Capture the cell that displays the provided text and extract its (x, y) central coordinate. 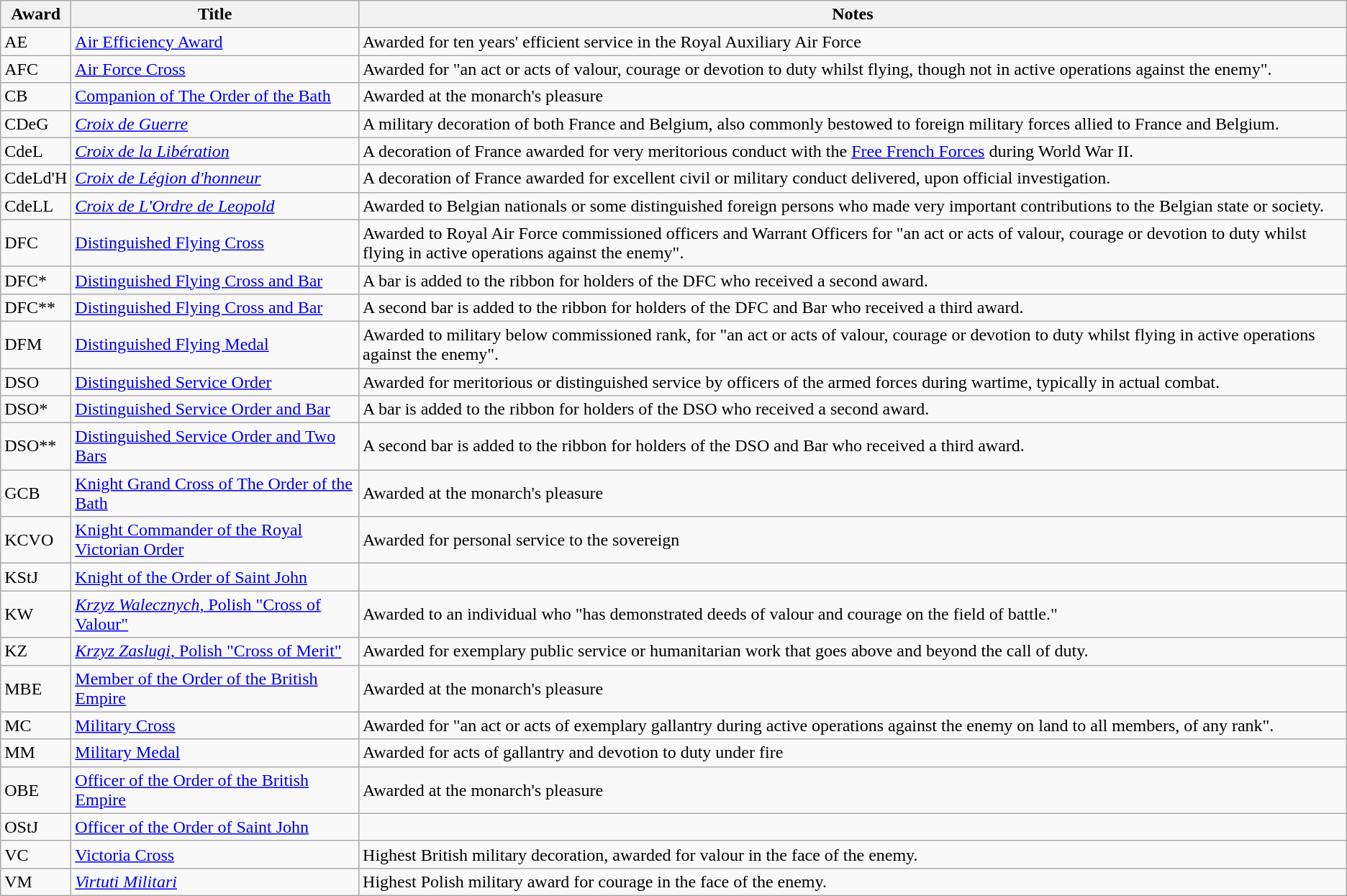
Awarded for ten years' efficient service in the Royal Auxiliary Air Force (853, 42)
Highest Polish military award for courage in the face of the enemy. (853, 882)
KStJ (36, 577)
KCVO (36, 540)
Air Force Cross (215, 69)
Awarded for "an act or acts of exemplary gallantry during active operations against the enemy on land to all members, of any rank". (853, 725)
Awarded for meritorious or distinguished service by officers of the armed forces during wartime, typically in actual combat. (853, 382)
OStJ (36, 827)
Companion of The Order of the Bath (215, 96)
MBE (36, 688)
Croix de L'Ordre de Leopold (215, 206)
OBE (36, 790)
Knight Commander of the Royal Victorian Order (215, 540)
Croix de Guerre (215, 124)
Awarded for "an act or acts of valour, courage or devotion to duty whilst flying, though not in active operations against the enemy". (853, 69)
A decoration of France awarded for excellent civil or military conduct delivered, upon official investigation. (853, 178)
A second bar is added to the ribbon for holders of the DFC and Bar who received a third award. (853, 307)
Victoria Cross (215, 854)
Knight Grand Cross of The Order of the Bath (215, 494)
Distinguished Service Order and Two Bars (215, 446)
Distinguished Flying Medal (215, 344)
CdeLd'H (36, 178)
GCB (36, 494)
DFC (36, 243)
Virtuti Militari (215, 882)
Knight of the Order of Saint John (215, 577)
Croix de la Libération (215, 151)
A second bar is added to the ribbon for holders of the DSO and Bar who received a third award. (853, 446)
Officer of the Order of Saint John (215, 827)
Military Medal (215, 753)
AFC (36, 69)
Awarded for exemplary public service or humanitarian work that goes above and beyond the call of duty. (853, 651)
Krzyz Zaslugi, Polish "Cross of Merit" (215, 651)
Distinguished Flying Cross (215, 243)
Krzyz Walecznych, Polish "Cross of Valour" (215, 615)
CdeL (36, 151)
Member of the Order of the British Empire (215, 688)
Title (215, 14)
DSO* (36, 409)
A decoration of France awarded for very meritorious conduct with the Free French Forces during World War II. (853, 151)
KW (36, 615)
Distinguished Service Order and Bar (215, 409)
VC (36, 854)
Awarded to an individual who "has demonstrated deeds of valour and courage on the field of battle." (853, 615)
Awarded for acts of gallantry and devotion to duty under fire (853, 753)
Croix de Légion d'honneur (215, 178)
MC (36, 725)
A military decoration of both France and Belgium, also commonly bestowed to foreign military forces allied to France and Belgium. (853, 124)
DSO (36, 382)
Award (36, 14)
A bar is added to the ribbon for holders of the DSO who received a second award. (853, 409)
Awarded to Belgian nationals or some distinguished foreign persons who made very important contributions to the Belgian state or society. (853, 206)
MM (36, 753)
DSO** (36, 446)
AE (36, 42)
A bar is added to the ribbon for holders of the DFC who received a second award. (853, 280)
Officer of the Order of the British Empire (215, 790)
DFC** (36, 307)
DFM (36, 344)
CdeLL (36, 206)
Awarded for personal service to the sovereign (853, 540)
Distinguished Service Order (215, 382)
Highest British military decoration, awarded for valour in the face of the enemy. (853, 854)
KZ (36, 651)
CB (36, 96)
Air Efficiency Award (215, 42)
DFC* (36, 280)
CDeG (36, 124)
VM (36, 882)
Military Cross (215, 725)
Notes (853, 14)
